From the cell containing the given text, extract its center point as (X, Y) coordinate. 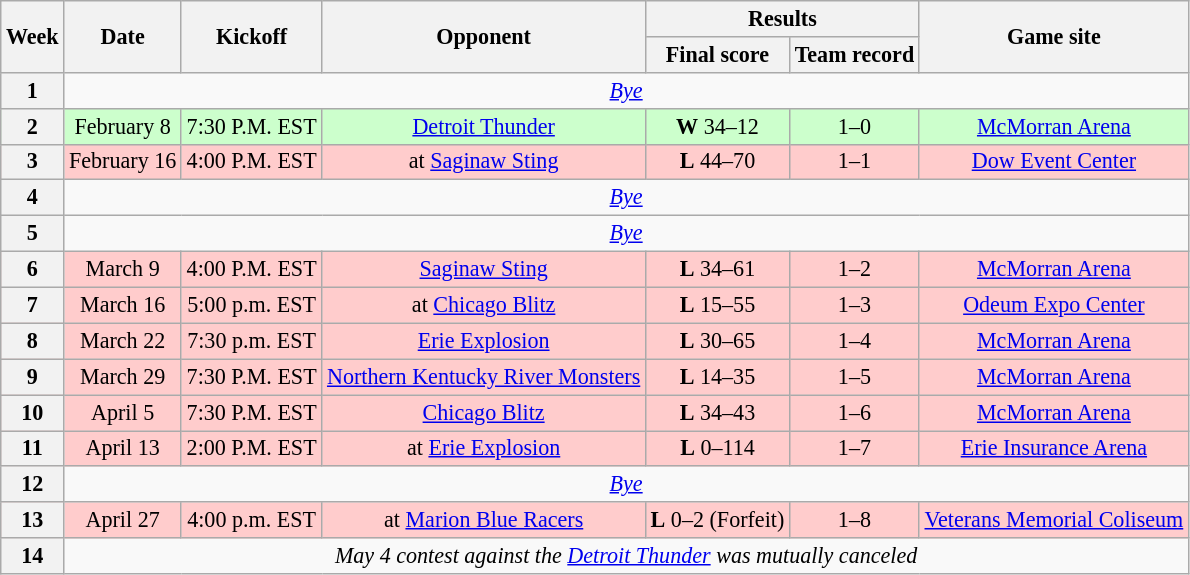
March 29 (123, 377)
10 (32, 412)
4:00 p.m. EST (251, 520)
8 (32, 341)
April 5 (123, 412)
4 (32, 198)
L 15–55 (717, 305)
Saginaw Sting (484, 269)
L 14–35 (717, 377)
W 34–12 (717, 126)
L 34–61 (717, 269)
1–2 (854, 269)
Opponent (484, 36)
L 0–2 (Forfeit) (717, 520)
1–3 (854, 305)
7 (32, 305)
Detroit Thunder (484, 126)
13 (32, 520)
Odeum Expo Center (1054, 305)
L 0–114 (717, 448)
March 16 (123, 305)
April 13 (123, 448)
1–0 (854, 126)
February 8 (123, 126)
1–1 (854, 162)
March 9 (123, 269)
Dow Event Center (1054, 162)
1 (32, 90)
February 16 (123, 162)
2:00 P.M. EST (251, 448)
Kickoff (251, 36)
April 27 (123, 520)
12 (32, 484)
14 (32, 556)
1–7 (854, 448)
at Saginaw Sting (484, 162)
1–4 (854, 341)
5:00 p.m. EST (251, 305)
5 (32, 233)
Week (32, 36)
March 22 (123, 341)
L 34–43 (717, 412)
9 (32, 377)
2 (32, 126)
Results (782, 18)
Erie Insurance Arena (1054, 448)
at Chicago Blitz (484, 305)
11 (32, 448)
L 44–70 (717, 162)
at Erie Explosion (484, 448)
Team record (854, 54)
Date (123, 36)
7:30 p.m. EST (251, 341)
Game site (1054, 36)
Chicago Blitz (484, 412)
Northern Kentucky River Monsters (484, 377)
Erie Explosion (484, 341)
at Marion Blue Racers (484, 520)
6 (32, 269)
Veterans Memorial Coliseum (1054, 520)
L 30–65 (717, 341)
1–5 (854, 377)
1–6 (854, 412)
May 4 contest against the Detroit Thunder was mutually canceled (626, 556)
3 (32, 162)
1–8 (854, 520)
Final score (717, 54)
